Identify which cell holds the provided text, then report its [x, y] central coordinate. 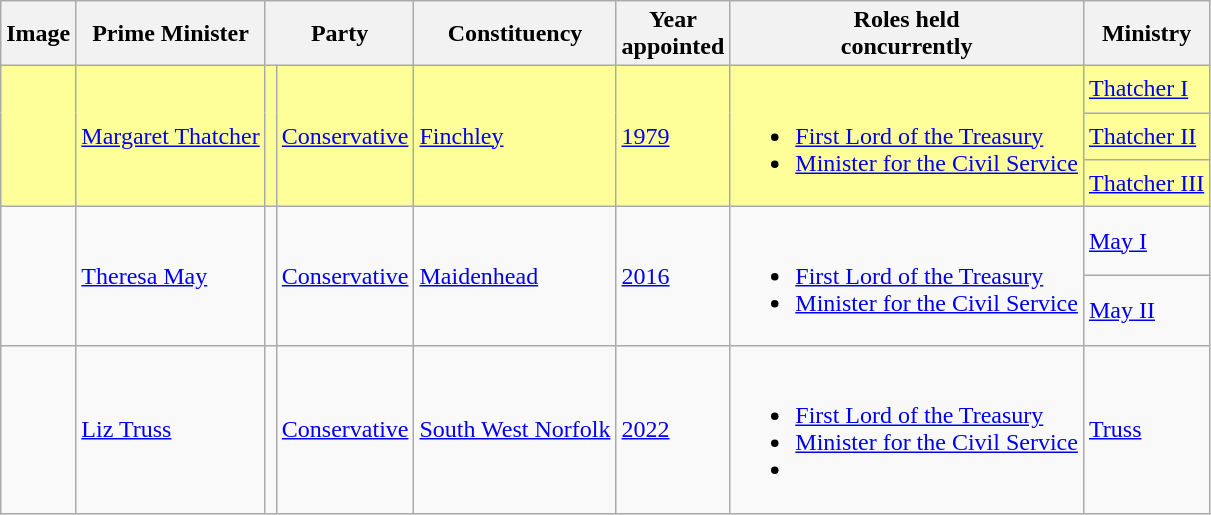
Yearappointed [673, 34]
Finchley [515, 136]
2022 [673, 430]
2016 [673, 276]
Ministry [1146, 34]
Prime Minister [170, 34]
Margaret Thatcher [170, 136]
Party [340, 34]
Constituency [515, 34]
Thatcher I [1146, 90]
Maidenhead [515, 276]
Thatcher III [1146, 182]
South West Norfolk [515, 430]
Image [38, 34]
Thatcher II [1146, 136]
May I [1146, 241]
Roles heldconcurrently [907, 34]
Truss [1146, 430]
Liz Truss [170, 430]
1979 [673, 136]
Theresa May [170, 276]
May II [1146, 311]
